Pinpoint the cell where the given text exists, returning its [X, Y] midpoint coordinate. 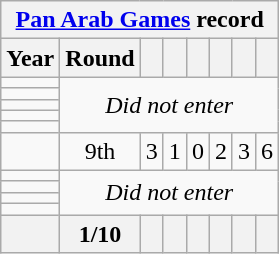
Round [100, 58]
Year [30, 58]
6 [268, 151]
1 [174, 151]
2 [220, 151]
9th [100, 151]
Pan Arab Games record [140, 20]
0 [198, 151]
1/10 [100, 233]
